Pinpoint the cell where the given text exists, returning its (X, Y) midpoint coordinate. 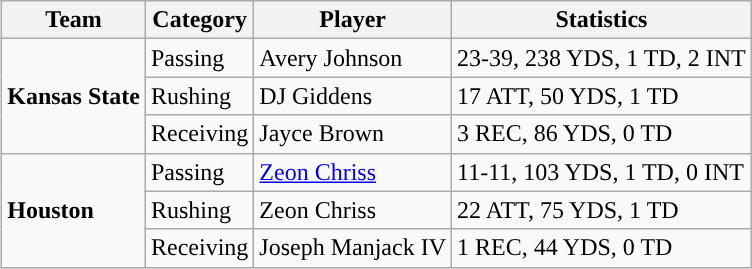
Avery Johnson (353, 58)
Houston (74, 210)
22 ATT, 75 YDS, 1 TD (602, 210)
1 REC, 44 YDS, 0 TD (602, 248)
23-39, 238 YDS, 1 TD, 2 INT (602, 58)
Team (74, 20)
Category (199, 20)
Kansas State (74, 96)
Player (353, 20)
DJ Giddens (353, 96)
11-11, 103 YDS, 1 TD, 0 INT (602, 172)
Joseph Manjack IV (353, 248)
Jayce Brown (353, 134)
3 REC, 86 YDS, 0 TD (602, 134)
17 ATT, 50 YDS, 1 TD (602, 96)
Statistics (602, 20)
